Extract the [X, Y] coordinate from the center of the cell holding the provided text.  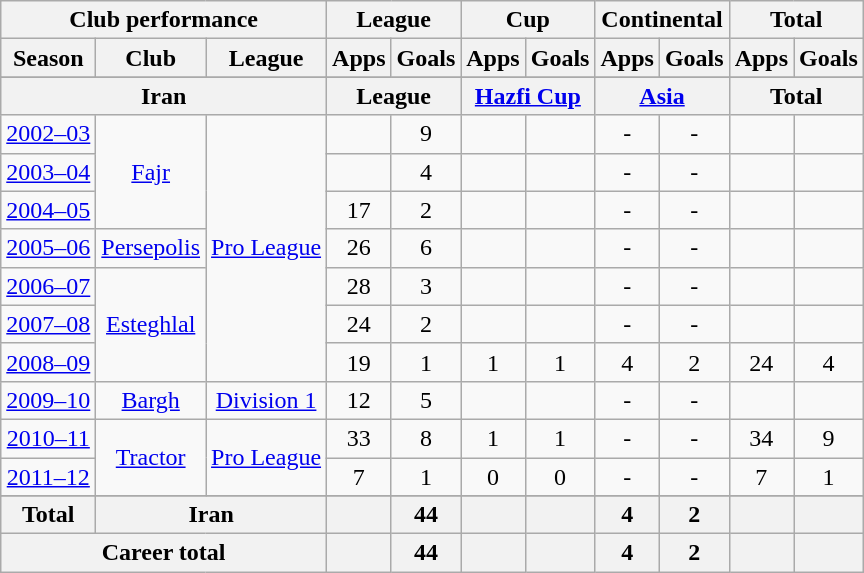
3 [426, 286]
Esteghlal [151, 324]
2007–08 [48, 324]
8 [426, 438]
Cup [528, 20]
Career total [164, 553]
6 [426, 248]
2005–06 [48, 248]
Season [48, 58]
12 [359, 400]
2008–09 [48, 362]
Fajr [151, 172]
Division 1 [266, 400]
2010–11 [48, 438]
2009–10 [48, 400]
33 [359, 438]
34 [761, 438]
2006–07 [48, 286]
2003–04 [48, 172]
2011–12 [48, 477]
Hazfi Cup [528, 96]
Continental [662, 20]
28 [359, 286]
Asia [662, 96]
Persepolis [151, 248]
5 [426, 400]
Club performance [164, 20]
Club [151, 58]
Tractor [151, 457]
26 [359, 248]
19 [359, 362]
2002–03 [48, 134]
Bargh [151, 400]
17 [359, 210]
2004–05 [48, 210]
